Extract the [X, Y] coordinate from the center of the cell holding the provided text.  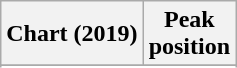
Chart (2019) [72, 34]
Peakposition [189, 34]
